Search for the cell housing the specified text and yield its (X, Y) center coordinate. 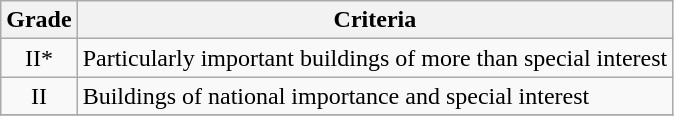
Particularly important buildings of more than special interest (375, 58)
Buildings of national importance and special interest (375, 96)
Criteria (375, 20)
II* (39, 58)
Grade (39, 20)
II (39, 96)
